Provide the [X, Y] coordinate of the cell's center where the given text is located.  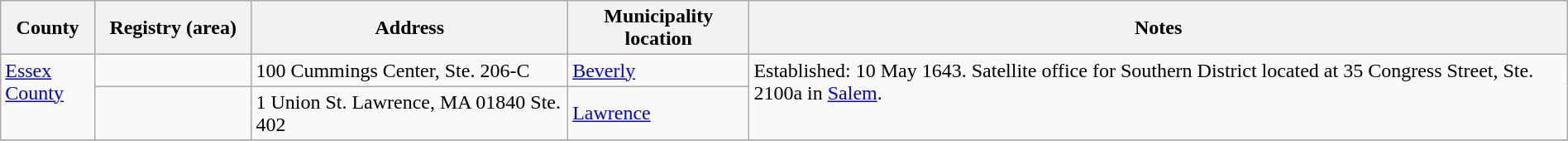
County [48, 28]
1 Union St. Lawrence, MA 01840 Ste. 402 [410, 113]
Address [410, 28]
Registry (area) [172, 28]
Beverly [658, 70]
Lawrence [658, 113]
Essex County [48, 98]
Municipality location [658, 28]
100 Cummings Center, Ste. 206-C [410, 70]
Notes [1158, 28]
Established: 10 May 1643. Satellite office for Southern District located at 35 Congress Street, Ste. 2100a in Salem. [1158, 98]
